Scan for the cell matching the given text and deliver its (X, Y) coordinate at center. 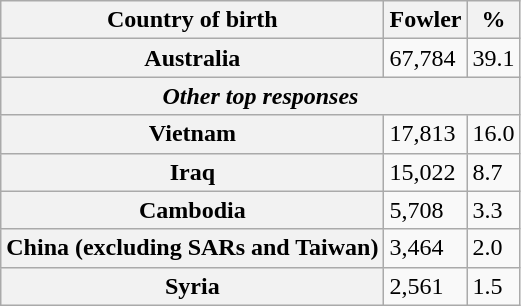
1.5 (494, 286)
Country of birth (192, 20)
2,561 (426, 286)
Australia (192, 58)
Iraq (192, 172)
8.7 (494, 172)
Fowler (426, 20)
15,022 (426, 172)
2.0 (494, 248)
67,784 (426, 58)
Cambodia (192, 210)
16.0 (494, 134)
5,708 (426, 210)
Other top responses (260, 96)
Vietnam (192, 134)
39.1 (494, 58)
3.3 (494, 210)
Syria (192, 286)
17,813 (426, 134)
3,464 (426, 248)
% (494, 20)
China (excluding SARs and Taiwan) (192, 248)
